Search for the cell housing the specified text and yield its (x, y) center coordinate. 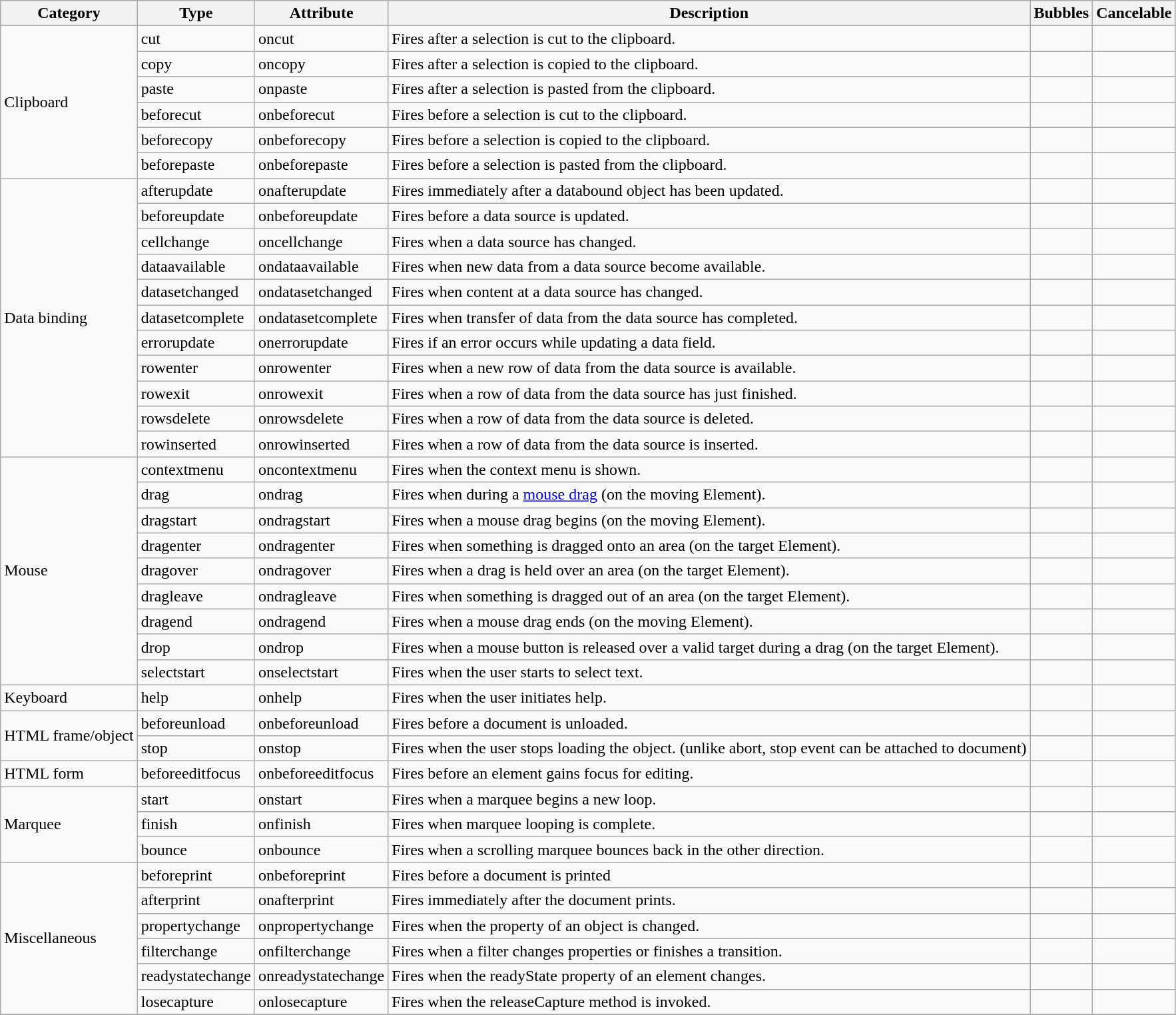
Fires when the user starts to select text. (709, 672)
Fires after a selection is cut to the clipboard. (709, 39)
Fires if an error occurs while updating a data field. (709, 343)
Fires before an element gains focus for editing. (709, 774)
onstart (321, 799)
onstop (321, 749)
Fires after a selection is copied to the clipboard. (709, 64)
onselectstart (321, 672)
onbeforecopy (321, 140)
onfilterchange (321, 951)
datasetcomplete (196, 318)
HTML form (69, 774)
onreadystatechange (321, 976)
rowexit (196, 394)
Fires when a scrolling marquee bounces back in the other direction. (709, 850)
Fires before a data source is updated. (709, 216)
oncopy (321, 64)
bounce (196, 850)
Fires when a mouse button is released over a valid target during a drag (on the target Element). (709, 647)
beforeunload (196, 723)
Bubbles (1061, 13)
Fires when the user initiates help. (709, 697)
onbounce (321, 850)
dragstart (196, 520)
dragenter (196, 545)
Fires when a new row of data from the data source is available. (709, 368)
onbeforeprint (321, 875)
ondragend (321, 621)
Miscellaneous (69, 938)
onlosecapture (321, 1002)
onbeforepaste (321, 165)
copy (196, 64)
onhelp (321, 697)
Fires before a selection is copied to the clipboard. (709, 140)
ondrag (321, 495)
ondatasetchanged (321, 292)
datasetchanged (196, 292)
Clipboard (69, 102)
Marquee (69, 825)
beforecut (196, 115)
ondragstart (321, 520)
oncellchange (321, 241)
onafterupdate (321, 190)
onbeforeunload (321, 723)
onerrorupdate (321, 343)
dataavailable (196, 266)
paste (196, 89)
Fires immediately after the document prints. (709, 900)
drag (196, 495)
Fires when a drag is held over an area (on the target Element). (709, 571)
selectstart (196, 672)
Fires when the context menu is shown. (709, 470)
cut (196, 39)
onafterprint (321, 900)
onbeforeupdate (321, 216)
Fires when a row of data from the data source is deleted. (709, 419)
readystatechange (196, 976)
afterprint (196, 900)
Fires when a marquee begins a new loop. (709, 799)
Cancelable (1134, 13)
cellchange (196, 241)
Description (709, 13)
Fires before a selection is pasted from the clipboard. (709, 165)
Fires after a selection is pasted from the clipboard. (709, 89)
Fires when a mouse drag begins (on the moving Element). (709, 520)
contextmenu (196, 470)
dragover (196, 571)
Fires when content at a data source has changed. (709, 292)
Fires when a row of data from the data source has just finished. (709, 394)
beforecopy (196, 140)
Mouse (69, 571)
Fires when the property of an object is changed. (709, 926)
rowinserted (196, 444)
rowsdelete (196, 419)
Fires when a filter changes properties or finishes a transition. (709, 951)
beforeupdate (196, 216)
Fires before a document is printed (709, 875)
rowenter (196, 368)
beforeeditfocus (196, 774)
Fires when the readyState property of an element changes. (709, 976)
dragleave (196, 596)
filterchange (196, 951)
Fires when a row of data from the data source is inserted. (709, 444)
dragend (196, 621)
onrowenter (321, 368)
ondragenter (321, 545)
ondatasetcomplete (321, 318)
onbeforecut (321, 115)
onfinish (321, 825)
losecapture (196, 1002)
stop (196, 749)
Fires when a data source has changed. (709, 241)
Keyboard (69, 697)
Fires before a selection is cut to the clipboard. (709, 115)
errorupdate (196, 343)
onrowexit (321, 394)
afterupdate (196, 190)
beforepaste (196, 165)
oncut (321, 39)
Fires immediately after a databound object has been updated. (709, 190)
beforeprint (196, 875)
propertychange (196, 926)
Fires when new data from a data source become available. (709, 266)
ondrop (321, 647)
Fires before a document is unloaded. (709, 723)
oncontextmenu (321, 470)
Fires when transfer of data from the data source has completed. (709, 318)
Fires when a mouse drag ends (on the moving Element). (709, 621)
onrowsdelete (321, 419)
Fires when the releaseCapture method is invoked. (709, 1002)
finish (196, 825)
help (196, 697)
Fires when marquee looping is complete. (709, 825)
onbeforeeditfocus (321, 774)
Data binding (69, 317)
start (196, 799)
ondragover (321, 571)
Fires when the user stops loading the object. (unlike abort, stop event can be attached to document) (709, 749)
drop (196, 647)
ondataavailable (321, 266)
Attribute (321, 13)
Type (196, 13)
onrowinserted (321, 444)
onpaste (321, 89)
Fires when something is dragged out of an area (on the target Element). (709, 596)
Fires when something is dragged onto an area (on the target Element). (709, 545)
ondragleave (321, 596)
Fires when during a mouse drag (on the moving Element). (709, 495)
onpropertychange (321, 926)
Category (69, 13)
HTML frame/object (69, 735)
